Output the (x, y) coordinate of the center of the cell containing the given text.  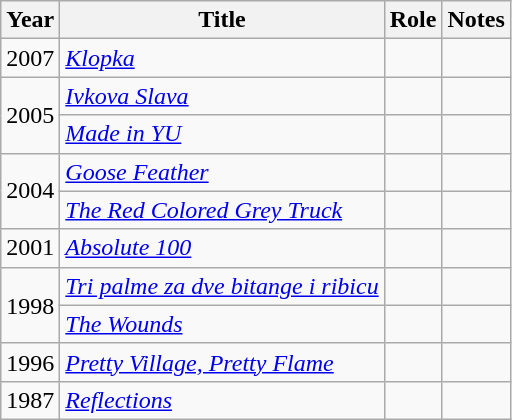
Klopka (222, 58)
Role (413, 20)
Goose Feather (222, 172)
Reflections (222, 400)
Made in YU (222, 134)
2007 (30, 58)
Pretty Village, Pretty Flame (222, 362)
Ivkova Slava (222, 96)
The Wounds (222, 324)
Tri palme za dve bitange i ribicu (222, 286)
Year (30, 20)
Notes (476, 20)
2005 (30, 115)
Absolute 100 (222, 248)
Title (222, 20)
The Red Colored Grey Truck (222, 210)
1996 (30, 362)
1998 (30, 305)
2004 (30, 191)
2001 (30, 248)
1987 (30, 400)
